Locate the cell with the specified text and output its [x, y] center coordinate. 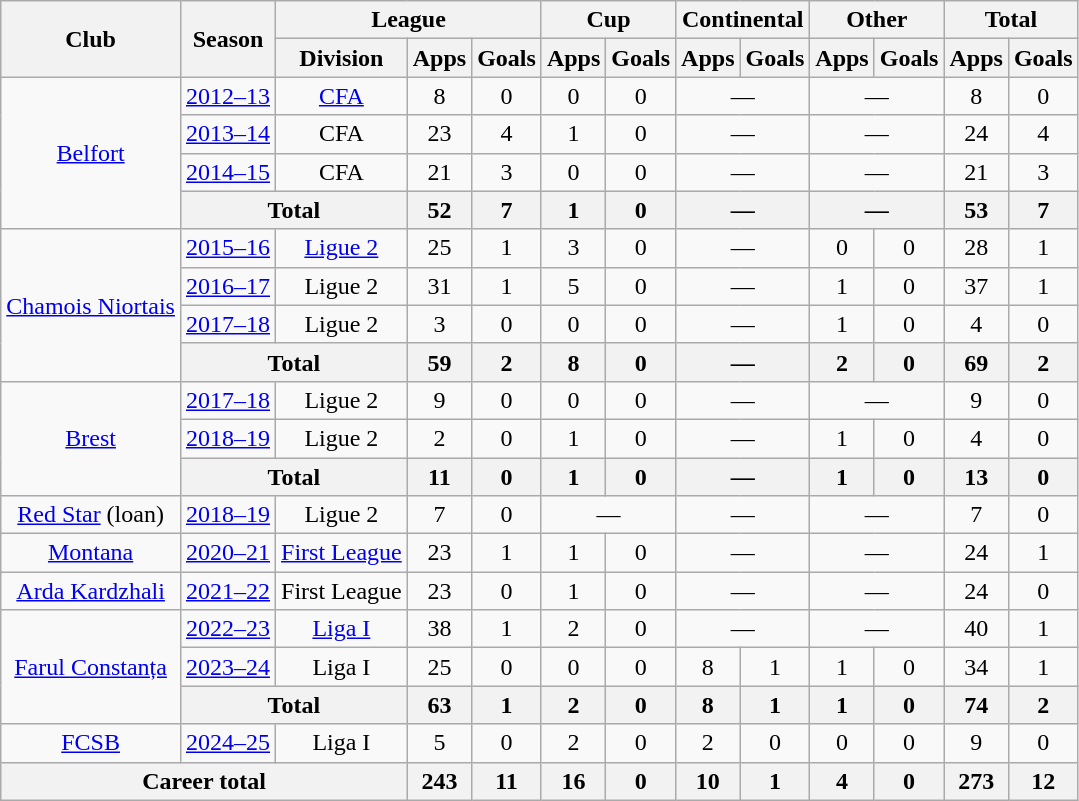
2024–25 [228, 743]
2022–23 [228, 629]
34 [976, 667]
Club [91, 39]
Red Star (loan) [91, 515]
12 [1043, 781]
2023–24 [228, 667]
52 [439, 210]
Brest [91, 438]
16 [573, 781]
Belfort [91, 153]
2012–13 [228, 96]
Division [342, 58]
2013–14 [228, 134]
2021–22 [228, 591]
53 [976, 210]
37 [976, 286]
Cup [608, 20]
40 [976, 629]
Season [228, 39]
League [409, 20]
273 [976, 781]
38 [439, 629]
74 [976, 705]
2014–15 [228, 172]
243 [439, 781]
2020–21 [228, 553]
Chamois Niortais [91, 305]
Career total [204, 781]
Farul Constanța [91, 667]
13 [976, 477]
2015–16 [228, 248]
63 [439, 705]
2016–17 [228, 286]
Continental [743, 20]
10 [708, 781]
31 [439, 286]
69 [976, 362]
59 [439, 362]
28 [976, 248]
Other [877, 20]
FCSB [91, 743]
Montana [91, 553]
Arda Kardzhali [91, 591]
